Detect which cell encompasses the target text, then output its (X, Y) center coordinate. 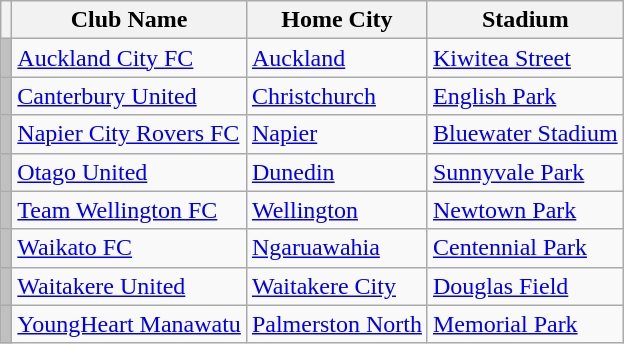
Home City (336, 20)
Kiwitea Street (525, 58)
Team Wellington FC (130, 210)
Stadium (525, 20)
Bluewater Stadium (525, 134)
Centennial Park (525, 248)
Waitakere United (130, 286)
Club Name (130, 20)
Auckland City FC (130, 58)
Memorial Park (525, 324)
Canterbury United (130, 96)
Auckland (336, 58)
Ngaruawahia (336, 248)
Dunedin (336, 172)
Newtown Park (525, 210)
Otago United (130, 172)
YoungHeart Manawatu (130, 324)
Waitakere City (336, 286)
Napier City Rovers FC (130, 134)
Napier (336, 134)
English Park (525, 96)
Palmerston North (336, 324)
Christchurch (336, 96)
Sunnyvale Park (525, 172)
Waikato FC (130, 248)
Douglas Field (525, 286)
Wellington (336, 210)
